For the text-containing cell, return its midpoint in (X, Y) coordinate format. 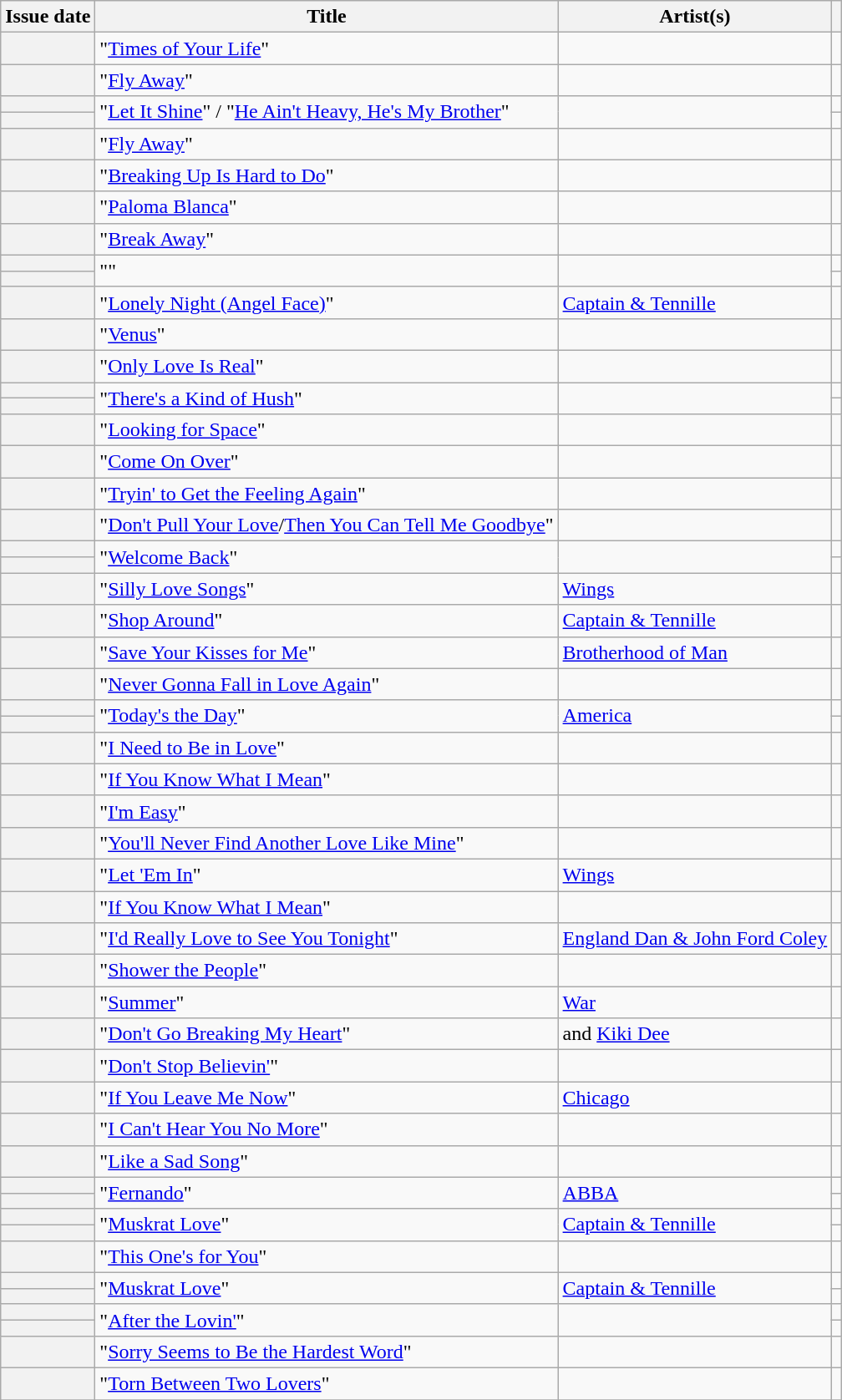
"" (327, 271)
"I'd Really Love to See You Tonight" (327, 939)
"Only Love Is Real" (327, 366)
Brotherhood of Man (695, 652)
"Times of Your Life" (327, 48)
"If You Leave Me Now" (327, 1098)
ABBA (695, 1193)
War (695, 1002)
"You'll Never Find Another Love Like Mine" (327, 843)
"Tryin' to Get the Feeling Again" (327, 494)
"Looking for Space" (327, 430)
and Kiki Dee (695, 1034)
Chicago (695, 1098)
"Don't Stop Believin'" (327, 1066)
"Shop Around" (327, 621)
America (695, 716)
"Venus" (327, 334)
"I Need to Be in Love" (327, 748)
Artist(s) (695, 17)
"Breaking Up Is Hard to Do" (327, 175)
"Silly Love Songs" (327, 589)
"Welcome Back" (327, 557)
"I'm Easy" (327, 811)
"Let It Shine" / "He Ain't Heavy, He's My Brother" (327, 112)
"Let 'Em In" (327, 875)
"Don't Go Breaking My Heart" (327, 1034)
"Never Gonna Fall in Love Again" (327, 684)
"Don't Pull Your Love/Then You Can Tell Me Goodbye" (327, 525)
Title (327, 17)
"Sorry Seems to Be the Hardest Word" (327, 1352)
"Today's the Day" (327, 716)
"Summer" (327, 1002)
"Shower the People" (327, 971)
"Torn Between Two Lovers" (327, 1383)
"I Can't Hear You No More" (327, 1129)
"Lonely Night (Angel Face)" (327, 302)
"Break Away" (327, 239)
"Paloma Blanca" (327, 207)
"Save Your Kisses for Me" (327, 652)
"After the Lovin'" (327, 1320)
England Dan & John Ford Coley (695, 939)
"Fernando" (327, 1193)
"Like a Sad Song" (327, 1161)
Issue date (48, 17)
"Come On Over" (327, 462)
"There's a Kind of Hush" (327, 398)
"This One's for You" (327, 1256)
